Extract the (x, y) coordinate from the center of the cell holding the provided text.  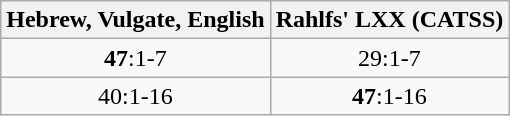
47:1-7 (136, 58)
40:1-16 (136, 96)
Rahlfs' LXX (CATSS) (390, 20)
29:1-7 (390, 58)
Hebrew, Vulgate, English (136, 20)
47:1-16 (390, 96)
